Extract the [X, Y] coordinate from the center of the cell holding the provided text.  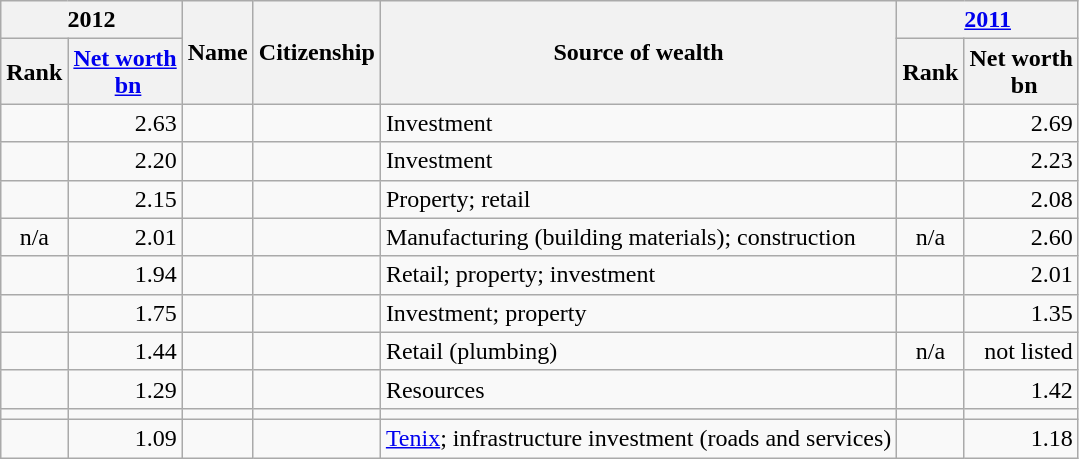
1.18 [1021, 438]
1.29 [125, 389]
2011 [988, 20]
Investment; property [638, 313]
Source of wealth [638, 52]
2.20 [125, 161]
2.23 [1021, 161]
1.44 [125, 351]
1.35 [1021, 313]
1.94 [125, 275]
Manufacturing (building materials); construction [638, 237]
Citizenship [316, 52]
Retail (plumbing) [638, 351]
Resources [638, 389]
Property; retail [638, 199]
Tenix; infrastructure investment (roads and services) [638, 438]
2.69 [1021, 123]
not listed [1021, 351]
2012 [92, 20]
2.08 [1021, 199]
Retail; property; investment [638, 275]
1.42 [1021, 389]
2.15 [125, 199]
2.63 [125, 123]
Name [218, 52]
2.60 [1021, 237]
1.75 [125, 313]
1.09 [125, 438]
